Identify which cell holds the provided text, then report its (X, Y) central coordinate. 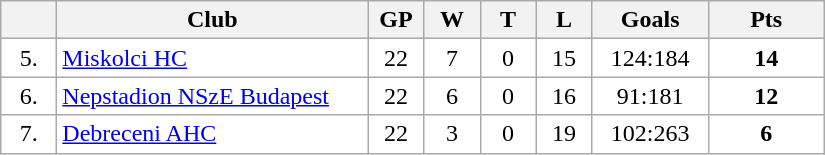
L (564, 20)
Miskolci HC (212, 58)
19 (564, 134)
6. (29, 96)
Club (212, 20)
Nepstadion NSzE Budapest (212, 96)
7. (29, 134)
102:263 (650, 134)
3 (452, 134)
91:181 (650, 96)
15 (564, 58)
16 (564, 96)
Goals (650, 20)
T (508, 20)
124:184 (650, 58)
Debreceni AHC (212, 134)
5. (29, 58)
Pts (766, 20)
7 (452, 58)
12 (766, 96)
GP (396, 20)
W (452, 20)
14 (766, 58)
